Return [X, Y] of the center of cell containing provided text 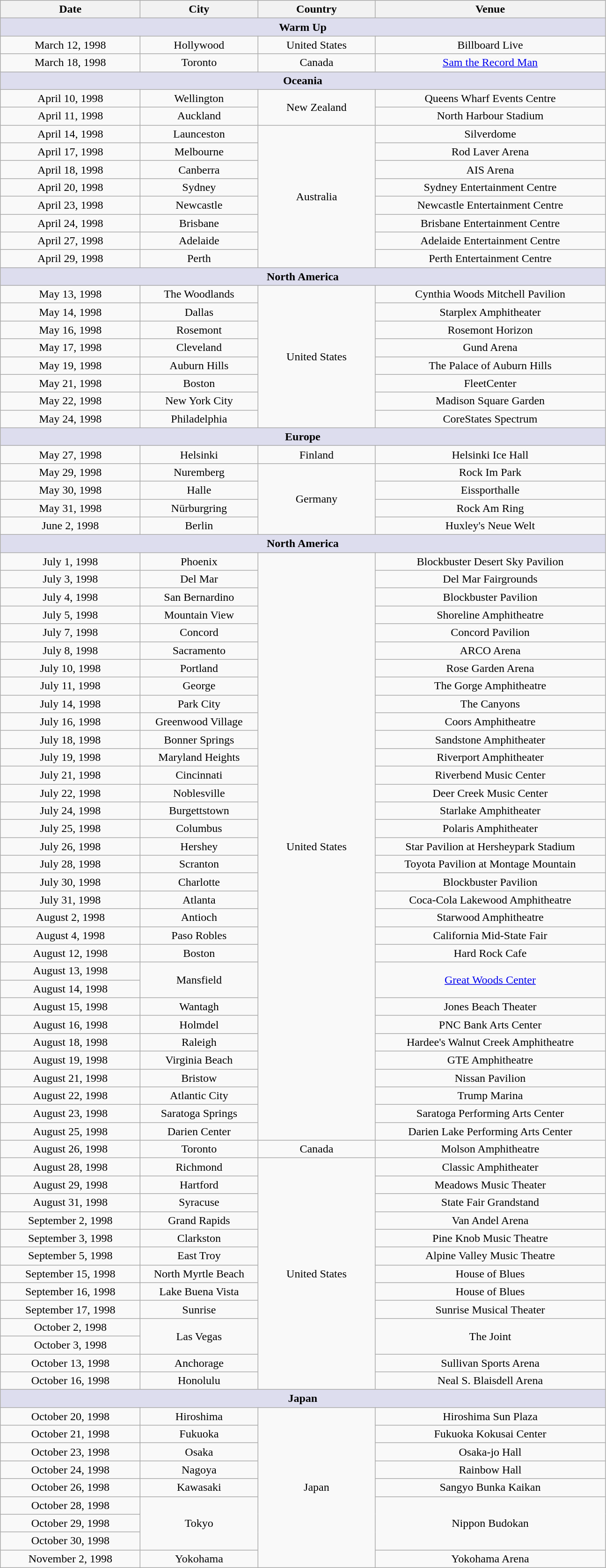
October 21, 1998 [70, 1434]
October 2, 1998 [70, 1327]
New York City [199, 401]
Osaka [199, 1452]
April 20, 1998 [70, 187]
Cincinnati [199, 775]
Berlin [199, 526]
October 23, 1998 [70, 1452]
FleetCenter [490, 383]
Date [70, 9]
Lake Buena Vista [199, 1291]
Silverdome [490, 134]
Yokohama [199, 1559]
North Harbour Stadium [490, 116]
July 5, 1998 [70, 615]
Perth Entertainment Centre [490, 259]
November 2, 1998 [70, 1559]
Charlotte [199, 882]
August 16, 1998 [70, 1024]
Queens Wharf Events Centre [490, 98]
April 11, 1998 [70, 116]
April 17, 1998 [70, 152]
August 4, 1998 [70, 935]
Oceania [303, 80]
July 24, 1998 [70, 811]
Saratoga Springs [199, 1114]
July 21, 1998 [70, 775]
October 29, 1998 [70, 1523]
Coors Amphitheatre [490, 722]
May 31, 1998 [70, 508]
Polaris Amphitheater [490, 829]
PNC Bank Arts Center [490, 1024]
Sunrise [199, 1309]
Blockbuster Desert Sky Pavilion [490, 562]
Darien Lake Performing Arts Center [490, 1131]
Portland [199, 668]
Adelaide Entertainment Centre [490, 241]
Wantagh [199, 1006]
September 3, 1998 [70, 1238]
Paso Robles [199, 935]
Meadows Music Theater [490, 1185]
Clarkston [199, 1238]
July 30, 1998 [70, 882]
Phoenix [199, 562]
Tokyo [199, 1523]
The Woodlands [199, 294]
Molson Amphitheatre [490, 1149]
Hiroshima Sun Plaza [490, 1416]
CoreStates Spectrum [490, 419]
Sullivan Sports Arena [490, 1363]
July 16, 1998 [70, 722]
May 27, 1998 [70, 454]
Dallas [199, 312]
Starplex Amphitheater [490, 312]
Gund Arena [490, 348]
September 5, 1998 [70, 1256]
Atlanta [199, 900]
Sam the Record Man [490, 63]
April 24, 1998 [70, 223]
Philadelphia [199, 419]
California Mid-State Fair [490, 935]
Park City [199, 704]
Sydney Entertainment Centre [490, 187]
Nagoya [199, 1470]
July 7, 1998 [70, 633]
May 29, 1998 [70, 472]
Bristow [199, 1078]
Finland [316, 454]
Neal S. Blaisdell Arena [490, 1381]
GTE Amphitheatre [490, 1060]
October 3, 1998 [70, 1345]
Wellington [199, 98]
August 13, 1998 [70, 971]
July 4, 1998 [70, 597]
July 25, 1998 [70, 829]
August 18, 1998 [70, 1042]
Holmdel [199, 1024]
Rod Laver Arena [490, 152]
Saratoga Performing Arts Center [490, 1114]
Melbourne [199, 152]
Adelaide [199, 241]
Cleveland [199, 348]
August 14, 1998 [70, 989]
August 28, 1998 [70, 1167]
Sydney [199, 187]
City [199, 9]
Antioch [199, 918]
Nippon Budokan [490, 1523]
Jones Beach Theater [490, 1006]
Mountain View [199, 615]
Huxley's Neue Welt [490, 526]
May 24, 1998 [70, 419]
Cynthia Woods Mitchell Pavilion [490, 294]
Sacramento [199, 650]
October 24, 1998 [70, 1470]
Yokohama Arena [490, 1559]
Newcastle [199, 205]
May 13, 1998 [70, 294]
Rose Garden Arena [490, 668]
Sandstone Amphitheater [490, 739]
Brisbane Entertainment Centre [490, 223]
Deer Creek Music Center [490, 793]
August 2, 1998 [70, 918]
Hard Rock Cafe [490, 953]
Del Mar [199, 579]
Las Vegas [199, 1336]
Starwood Amphitheatre [490, 918]
Toyota Pavilion at Montage Mountain [490, 864]
July 11, 1998 [70, 686]
Brisbane [199, 223]
Nissan Pavilion [490, 1078]
Perth [199, 259]
Syracuse [199, 1203]
Madison Square Garden [490, 401]
August 22, 1998 [70, 1096]
Trump Marina [490, 1096]
Richmond [199, 1167]
Anchorage [199, 1363]
May 17, 1998 [70, 348]
Alpine Valley Music Theatre [490, 1256]
Del Mar Fairgrounds [490, 579]
August 19, 1998 [70, 1060]
April 14, 1998 [70, 134]
August 23, 1998 [70, 1114]
Canberra [199, 169]
October 16, 1998 [70, 1381]
April 23, 1998 [70, 205]
Osaka-jo Hall [490, 1452]
October 13, 1998 [70, 1363]
Nuremberg [199, 472]
Coca-Cola Lakewood Amphitheatre [490, 900]
Kawasaki [199, 1488]
April 18, 1998 [70, 169]
August 31, 1998 [70, 1203]
Halle [199, 490]
Billboard Live [490, 45]
Rock Im Park [490, 472]
May 30, 1998 [70, 490]
May 14, 1998 [70, 312]
August 25, 1998 [70, 1131]
Hershey [199, 846]
August 21, 1998 [70, 1078]
ARCO Arena [490, 650]
Rock Am Ring [490, 508]
Burgettstown [199, 811]
Darien Center [199, 1131]
March 12, 1998 [70, 45]
Nürburgring [199, 508]
Noblesville [199, 793]
April 27, 1998 [70, 241]
Warm Up [303, 27]
Riverbend Music Center [490, 775]
Venue [490, 9]
July 8, 1998 [70, 650]
July 26, 1998 [70, 846]
August 12, 1998 [70, 953]
Honolulu [199, 1381]
Auckland [199, 116]
October 30, 1998 [70, 1541]
Fukuoka Kokusai Center [490, 1434]
Concord [199, 633]
Launceston [199, 134]
The Palace of Auburn Hills [490, 365]
Europe [303, 437]
New Zealand [316, 107]
September 2, 1998 [70, 1220]
September 16, 1998 [70, 1291]
San Bernardino [199, 597]
Australia [316, 196]
Atlantic City [199, 1096]
Van Andel Arena [490, 1220]
Hardee's Walnut Creek Amphitheatre [490, 1042]
March 18, 1998 [70, 63]
AIS Arena [490, 169]
East Troy [199, 1256]
Concord Pavilion [490, 633]
May 21, 1998 [70, 383]
September 15, 1998 [70, 1274]
April 10, 1998 [70, 98]
Mansfield [199, 980]
Maryland Heights [199, 757]
State Fair Grandstand [490, 1203]
Bonner Springs [199, 739]
Star Pavilion at Hersheypark Stadium [490, 846]
Pine Knob Music Theatre [490, 1238]
Shoreline Amphitheatre [490, 615]
Newcastle Entertainment Centre [490, 205]
North Myrtle Beach [199, 1274]
Country [316, 9]
May 16, 1998 [70, 330]
Great Woods Center [490, 980]
July 3, 1998 [70, 579]
Rosemont Horizon [490, 330]
Germany [316, 499]
Helsinki Ice Hall [490, 454]
July 10, 1998 [70, 668]
Auburn Hills [199, 365]
Raleigh [199, 1042]
Starlake Amphitheater [490, 811]
Virginia Beach [199, 1060]
Hartford [199, 1185]
October 20, 1998 [70, 1416]
Rosemont [199, 330]
Hollywood [199, 45]
June 2, 1998 [70, 526]
Grand Rapids [199, 1220]
Hiroshima [199, 1416]
The Joint [490, 1336]
Greenwood Village [199, 722]
July 1, 1998 [70, 562]
Sangyo Bunka Kaikan [490, 1488]
The Canyons [490, 704]
Helsinki [199, 454]
August 15, 1998 [70, 1006]
Fukuoka [199, 1434]
August 29, 1998 [70, 1185]
George [199, 686]
August 26, 1998 [70, 1149]
July 14, 1998 [70, 704]
October 28, 1998 [70, 1505]
Rainbow Hall [490, 1470]
September 17, 1998 [70, 1309]
Classic Amphitheater [490, 1167]
July 31, 1998 [70, 900]
October 26, 1998 [70, 1488]
Eissporthalle [490, 490]
July 18, 1998 [70, 739]
Riverport Amphitheater [490, 757]
July 19, 1998 [70, 757]
July 22, 1998 [70, 793]
Columbus [199, 829]
July 28, 1998 [70, 864]
May 19, 1998 [70, 365]
The Gorge Amphitheatre [490, 686]
May 22, 1998 [70, 401]
Sunrise Musical Theater [490, 1309]
April 29, 1998 [70, 259]
Scranton [199, 864]
